Capture the cell that displays the provided text and extract its (X, Y) central coordinate. 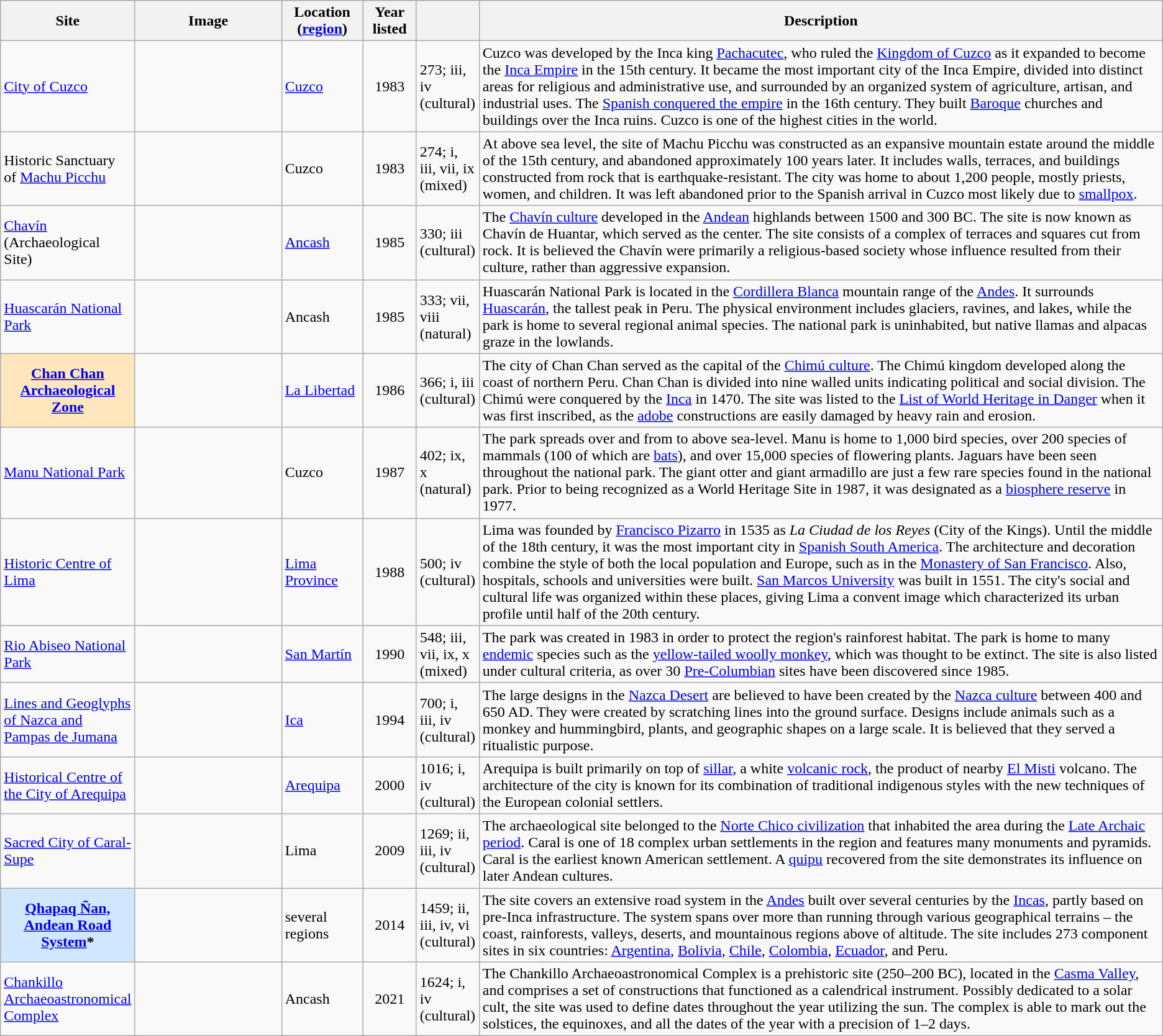
1994 (390, 719)
333; vii, viii (natural) (447, 317)
1016; i, iv (cultural) (447, 785)
Rio Abiseo National Park (68, 654)
500; iv (cultural) (447, 571)
La Libertad (322, 390)
Description (821, 21)
Manu National Park (68, 473)
Huascarán National Park (68, 317)
2021 (390, 999)
1990 (390, 654)
Sacred City of Caral-Supe (68, 851)
402; ix, x (natural) (447, 473)
1988 (390, 571)
Historic Sanctuary of Machu Picchu (68, 169)
Lima Province (322, 571)
Chankillo Archaeoastronomical Complex (68, 999)
548; iii, vii, ix, x (mixed) (447, 654)
Ica (322, 719)
Location (region) (322, 21)
700; i, iii, iv (cultural) (447, 719)
Historic Centre of Lima (68, 571)
Site (68, 21)
City of Cuzco (68, 86)
330; iii (cultural) (447, 242)
Chan Chan Archaeological Zone (68, 390)
273; iii, iv (cultural) (447, 86)
1986 (390, 390)
366; i, iii (cultural) (447, 390)
Historical Centre of the City of Arequipa (68, 785)
Chavín (Archaeological Site) (68, 242)
1624; i, iv (cultural) (447, 999)
2000 (390, 785)
2014 (390, 925)
Image (208, 21)
Year listed (390, 21)
Lines and Geoglyphs of Nazca and Pampas de Jumana (68, 719)
San Martín (322, 654)
1987 (390, 473)
1269; ii, iii, iv (cultural) (447, 851)
1459; ii, iii, iv, vi (cultural) (447, 925)
2009 (390, 851)
Arequipa (322, 785)
Lima (322, 851)
274; i, iii, vii, ix (mixed) (447, 169)
Qhapaq Ñan, Andean Road System* (68, 925)
several regions (322, 925)
